For the text-containing cell, return its midpoint in (x, y) coordinate format. 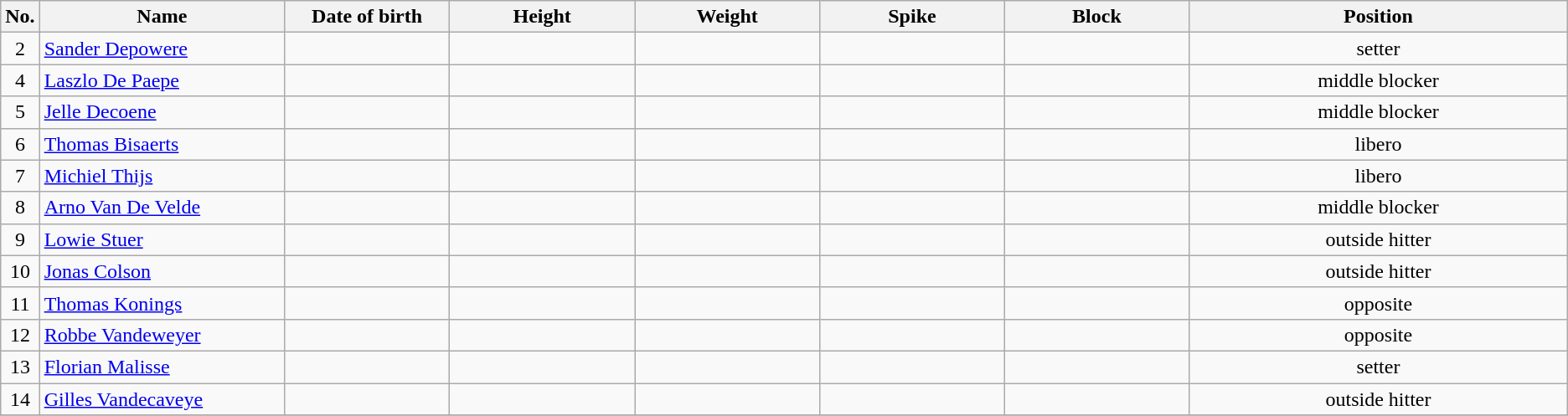
Jonas Colson (162, 271)
Position (1379, 17)
9 (20, 239)
Michiel Thijs (162, 176)
Sander Depowere (162, 49)
8 (20, 208)
Thomas Bisaerts (162, 144)
Block (1096, 17)
11 (20, 303)
Date of birth (367, 17)
Spike (912, 17)
5 (20, 112)
Robbe Vandeweyer (162, 335)
Arno Van De Velde (162, 208)
4 (20, 80)
Laszlo De Paepe (162, 80)
10 (20, 271)
Jelle Decoene (162, 112)
6 (20, 144)
Lowie Stuer (162, 239)
Thomas Konings (162, 303)
2 (20, 49)
No. (20, 17)
7 (20, 176)
14 (20, 399)
Florian Malisse (162, 367)
Gilles Vandecaveye (162, 399)
13 (20, 367)
Height (543, 17)
12 (20, 335)
Weight (727, 17)
Name (162, 17)
